Find where the given text appears and provide that cell's center as (X, Y) coordinate. 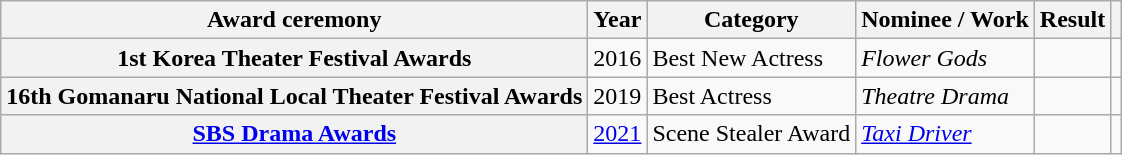
2019 (618, 96)
16th Gomanaru National Local Theater Festival Awards (294, 96)
Category (752, 20)
Theatre Drama (946, 96)
Scene Stealer Award (752, 134)
Result (1072, 20)
Year (618, 20)
SBS Drama Awards (294, 134)
Award ceremony (294, 20)
Taxi Driver (946, 134)
2016 (618, 58)
Flower Gods (946, 58)
Best New Actress (752, 58)
1st Korea Theater Festival Awards (294, 58)
Best Actress (752, 96)
Nominee / Work (946, 20)
2021 (618, 134)
